Identify which cell holds the provided text, then report its (x, y) central coordinate. 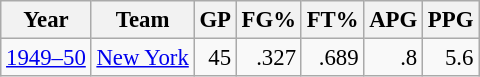
45 (215, 58)
New York (142, 58)
5.6 (451, 58)
FG% (268, 20)
APG (394, 20)
GP (215, 20)
.327 (268, 58)
.689 (332, 58)
1949–50 (46, 58)
PPG (451, 20)
FT% (332, 20)
Year (46, 20)
.8 (394, 58)
Team (142, 20)
